Output the [X, Y] coordinate of the center of the cell containing the given text.  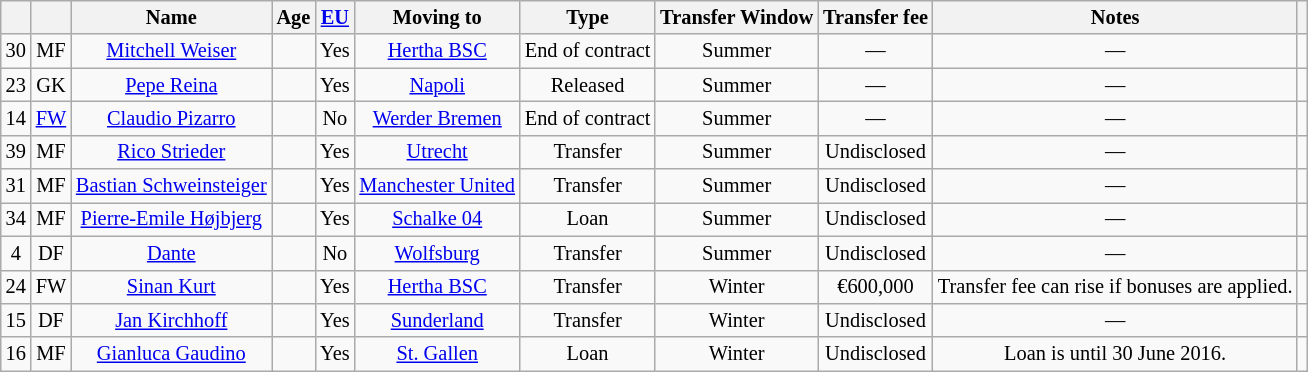
Transfer fee [876, 17]
Napoli [438, 85]
23 [16, 85]
€600,000 [876, 287]
Bastian Schweinsteiger [172, 186]
34 [16, 219]
EU [334, 17]
Mitchell Weiser [172, 51]
Dante [172, 253]
Name [172, 17]
Jan Kirchhoff [172, 320]
Notes [1115, 17]
39 [16, 152]
Transfer Window [736, 17]
15 [16, 320]
14 [16, 118]
Sinan Kurt [172, 287]
Transfer fee can rise if bonuses are applied. [1115, 287]
Sunderland [438, 320]
Pierre-Emile Højbjerg [172, 219]
30 [16, 51]
24 [16, 287]
Manchester United [438, 186]
St. Gallen [438, 354]
Utrecht [438, 152]
Released [588, 85]
Pepe Reina [172, 85]
Moving to [438, 17]
Type [588, 17]
Wolfsburg [438, 253]
Werder Bremen [438, 118]
Claudio Pizarro [172, 118]
Age [294, 17]
Gianluca Gaudino [172, 354]
Loan is until 30 June 2016. [1115, 354]
Schalke 04 [438, 219]
31 [16, 186]
Rico Strieder [172, 152]
GK [51, 85]
16 [16, 354]
4 [16, 253]
